Provide the [x, y] coordinate of the cell's center where the given text is located.  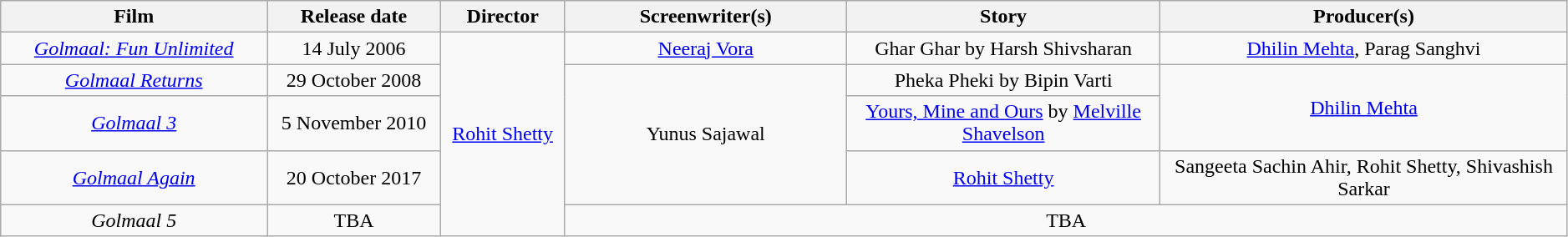
Yours, Mine and Ours by Melville Shavelson [1004, 124]
Dhilin Mehta, Parag Sanghvi [1364, 48]
Golmaal 5 [134, 220]
Release date [354, 17]
Pheka Pheki by Bipin Varti [1004, 80]
Story [1004, 17]
Ghar Ghar by Harsh Shivsharan [1004, 48]
Golmaal Returns [134, 80]
Sangeeta Sachin Ahir, Rohit Shetty, Shivashish Sarkar [1364, 177]
14 July 2006 [354, 48]
Director [503, 17]
Film [134, 17]
Producer(s) [1364, 17]
Dhilin Mehta [1364, 107]
Golmaal Again [134, 177]
Yunus Sajawal [706, 134]
Screenwriter(s) [706, 17]
20 October 2017 [354, 177]
5 November 2010 [354, 124]
Neeraj Vora [706, 48]
Golmaal: Fun Unlimited [134, 48]
Golmaal 3 [134, 124]
29 October 2008 [354, 80]
